For the text-containing cell, return its midpoint in [X, Y] coordinate format. 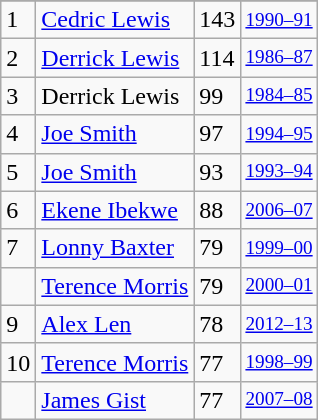
1986–87 [279, 58]
1994–95 [279, 134]
97 [218, 134]
1 [18, 20]
1999–00 [279, 248]
2007–08 [279, 400]
2 [18, 58]
4 [18, 134]
1984–85 [279, 96]
5 [18, 172]
88 [218, 210]
Alex Len [115, 324]
James Gist [115, 400]
7 [18, 248]
10 [18, 362]
1998–99 [279, 362]
6 [18, 210]
3 [18, 96]
93 [218, 172]
2000–01 [279, 286]
78 [218, 324]
2006–07 [279, 210]
2012–13 [279, 324]
114 [218, 58]
Cedric Lewis [115, 20]
143 [218, 20]
Lonny Baxter [115, 248]
9 [18, 324]
99 [218, 96]
Ekene Ibekwe [115, 210]
1990–91 [279, 20]
1993–94 [279, 172]
